Find where the given text appears and provide that cell's center as (X, Y) coordinate. 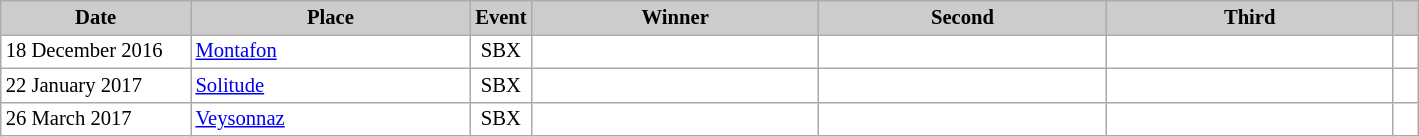
Veysonnaz (330, 119)
18 December 2016 (96, 51)
Date (96, 17)
22 January 2017 (96, 85)
Solitude (330, 85)
Winner (676, 17)
Place (330, 17)
Event (500, 17)
Third (1250, 17)
26 March 2017 (96, 119)
Montafon (330, 51)
Second (962, 17)
